Locate the cell with the specified text and output its [X, Y] center coordinate. 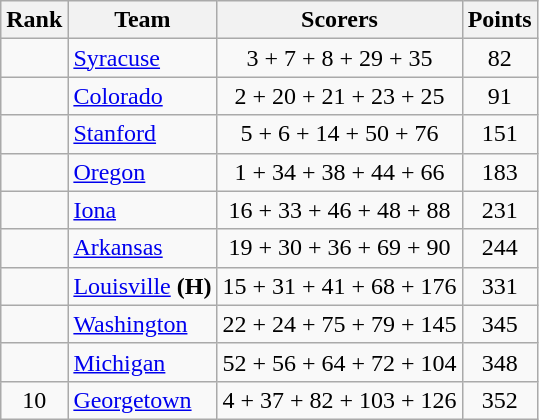
91 [500, 96]
Oregon [142, 172]
183 [500, 172]
3 + 7 + 8 + 29 + 35 [340, 58]
82 [500, 58]
352 [500, 400]
10 [34, 400]
Stanford [142, 134]
Syracuse [142, 58]
Colorado [142, 96]
Arkansas [142, 248]
Iona [142, 210]
22 + 24 + 75 + 79 + 145 [340, 324]
348 [500, 362]
1 + 34 + 38 + 44 + 66 [340, 172]
Scorers [340, 20]
Washington [142, 324]
5 + 6 + 14 + 50 + 76 [340, 134]
Rank [34, 20]
151 [500, 134]
4 + 37 + 82 + 103 + 126 [340, 400]
Team [142, 20]
Louisville (H) [142, 286]
244 [500, 248]
15 + 31 + 41 + 68 + 176 [340, 286]
Points [500, 20]
231 [500, 210]
16 + 33 + 46 + 48 + 88 [340, 210]
345 [500, 324]
Georgetown [142, 400]
2 + 20 + 21 + 23 + 25 [340, 96]
52 + 56 + 64 + 72 + 104 [340, 362]
331 [500, 286]
19 + 30 + 36 + 69 + 90 [340, 248]
Michigan [142, 362]
